Capture the cell that displays the provided text and extract its (X, Y) central coordinate. 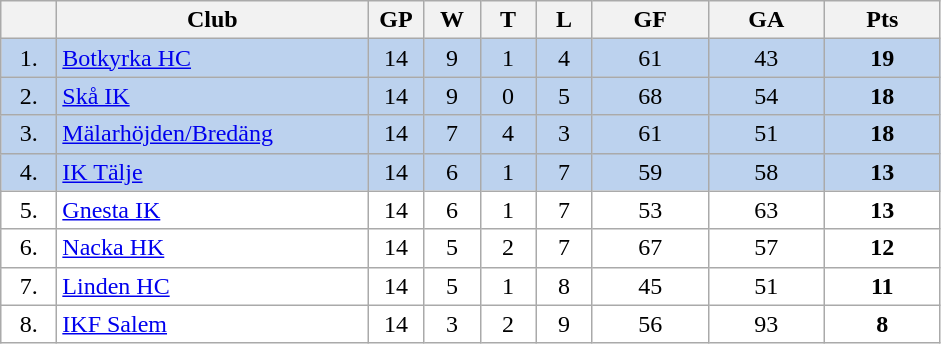
54 (766, 96)
5. (29, 210)
8. (29, 324)
GA (766, 20)
93 (766, 324)
63 (766, 210)
Gnesta IK (212, 210)
56 (650, 324)
43 (766, 58)
59 (650, 172)
3. (29, 134)
Nacka HK (212, 248)
58 (766, 172)
11 (882, 286)
6. (29, 248)
Linden HC (212, 286)
Skå IK (212, 96)
T (508, 20)
7. (29, 286)
4. (29, 172)
IKF Salem (212, 324)
IK Tälje (212, 172)
68 (650, 96)
45 (650, 286)
Botkyrka HC (212, 58)
2. (29, 96)
67 (650, 248)
1. (29, 58)
Club (212, 20)
L (564, 20)
0 (508, 96)
Pts (882, 20)
12 (882, 248)
Mälarhöjden/Bredäng (212, 134)
57 (766, 248)
GP (396, 20)
19 (882, 58)
W (452, 20)
53 (650, 210)
GF (650, 20)
